Scan for the cell matching the given text and deliver its [X, Y] coordinate at center. 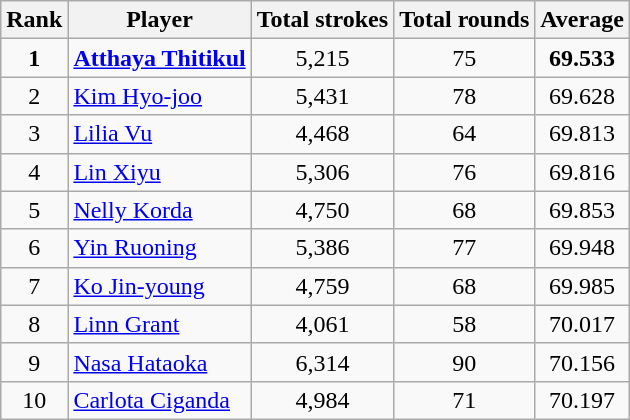
6,314 [322, 362]
77 [464, 248]
76 [464, 172]
4,750 [322, 210]
78 [464, 96]
90 [464, 362]
Total rounds [464, 20]
70.156 [582, 362]
Yin Ruoning [160, 248]
4 [34, 172]
Total strokes [322, 20]
Atthaya Thitikul [160, 58]
2 [34, 96]
69.948 [582, 248]
3 [34, 134]
Ko Jin-young [160, 286]
69.628 [582, 96]
5,431 [322, 96]
Carlota Ciganda [160, 400]
4,759 [322, 286]
4,984 [322, 400]
Nasa Hataoka [160, 362]
7 [34, 286]
69.985 [582, 286]
Linn Grant [160, 324]
Lilia Vu [160, 134]
6 [34, 248]
Nelly Korda [160, 210]
5,306 [322, 172]
64 [464, 134]
8 [34, 324]
9 [34, 362]
71 [464, 400]
Rank [34, 20]
Average [582, 20]
4,468 [322, 134]
5,386 [322, 248]
5,215 [322, 58]
1 [34, 58]
Kim Hyo-joo [160, 96]
5 [34, 210]
75 [464, 58]
10 [34, 400]
Player [160, 20]
69.816 [582, 172]
69.853 [582, 210]
58 [464, 324]
4,061 [322, 324]
69.533 [582, 58]
Lin Xiyu [160, 172]
70.017 [582, 324]
69.813 [582, 134]
70.197 [582, 400]
